Extract the (X, Y) coordinate from the center of the cell holding the provided text.  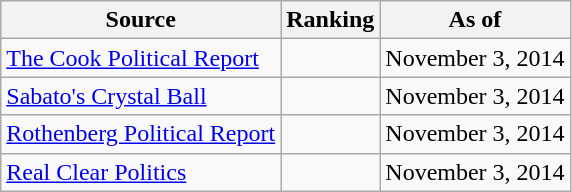
The Cook Political Report (141, 58)
As of (475, 20)
Sabato's Crystal Ball (141, 96)
Real Clear Politics (141, 172)
Source (141, 20)
Rothenberg Political Report (141, 134)
Ranking (330, 20)
